Search for the cell housing the specified text and yield its [x, y] center coordinate. 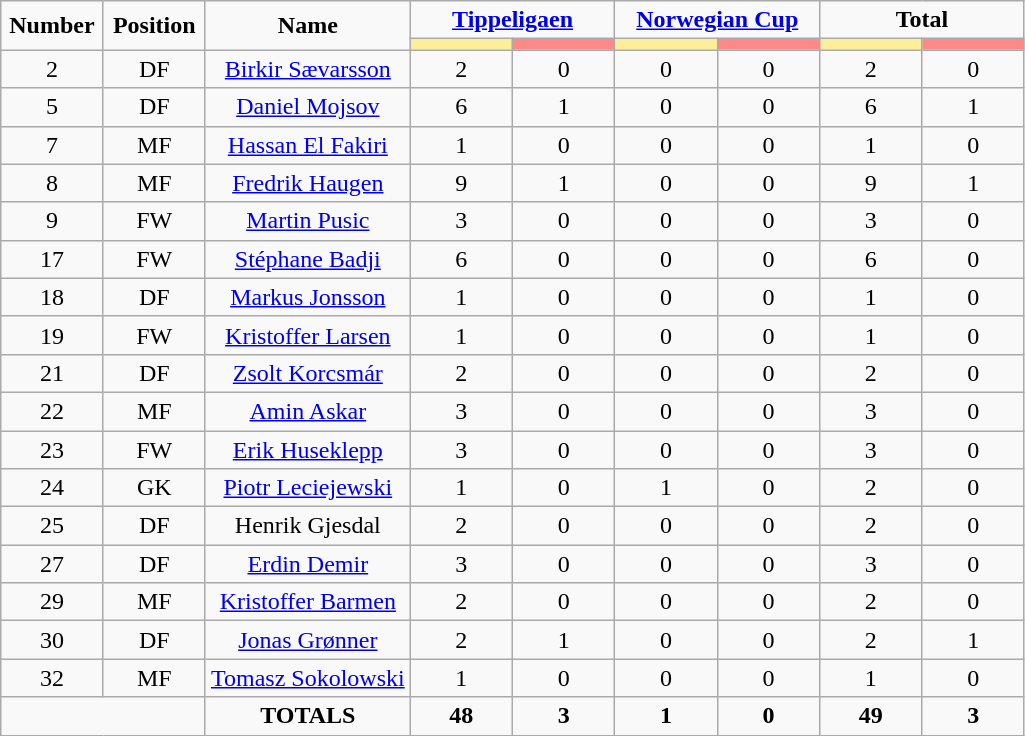
Birkir Sævarsson [308, 69]
7 [52, 145]
Stéphane Badji [308, 259]
19 [52, 335]
21 [52, 373]
17 [52, 259]
Tomasz Sokolowski [308, 678]
Markus Jonsson [308, 297]
Name [308, 26]
Zsolt Korcsmár [308, 373]
Daniel Mojsov [308, 107]
18 [52, 297]
Fredrik Haugen [308, 183]
48 [461, 716]
29 [52, 602]
30 [52, 640]
Jonas Grønner [308, 640]
Tippeligaen [512, 20]
49 [871, 716]
TOTALS [308, 716]
Kristoffer Larsen [308, 335]
22 [52, 411]
8 [52, 183]
Henrik Gjesdal [308, 526]
Position [154, 26]
24 [52, 488]
Number [52, 26]
GK [154, 488]
Total [922, 20]
27 [52, 564]
Erdin Demir [308, 564]
Erik Huseklepp [308, 449]
Norwegian Cup [718, 20]
Martin Pusic [308, 221]
25 [52, 526]
Kristoffer Barmen [308, 602]
23 [52, 449]
Hassan El Fakiri [308, 145]
Amin Askar [308, 411]
32 [52, 678]
Piotr Leciejewski [308, 488]
5 [52, 107]
